From the cell containing the given text, extract its center point as (X, Y) coordinate. 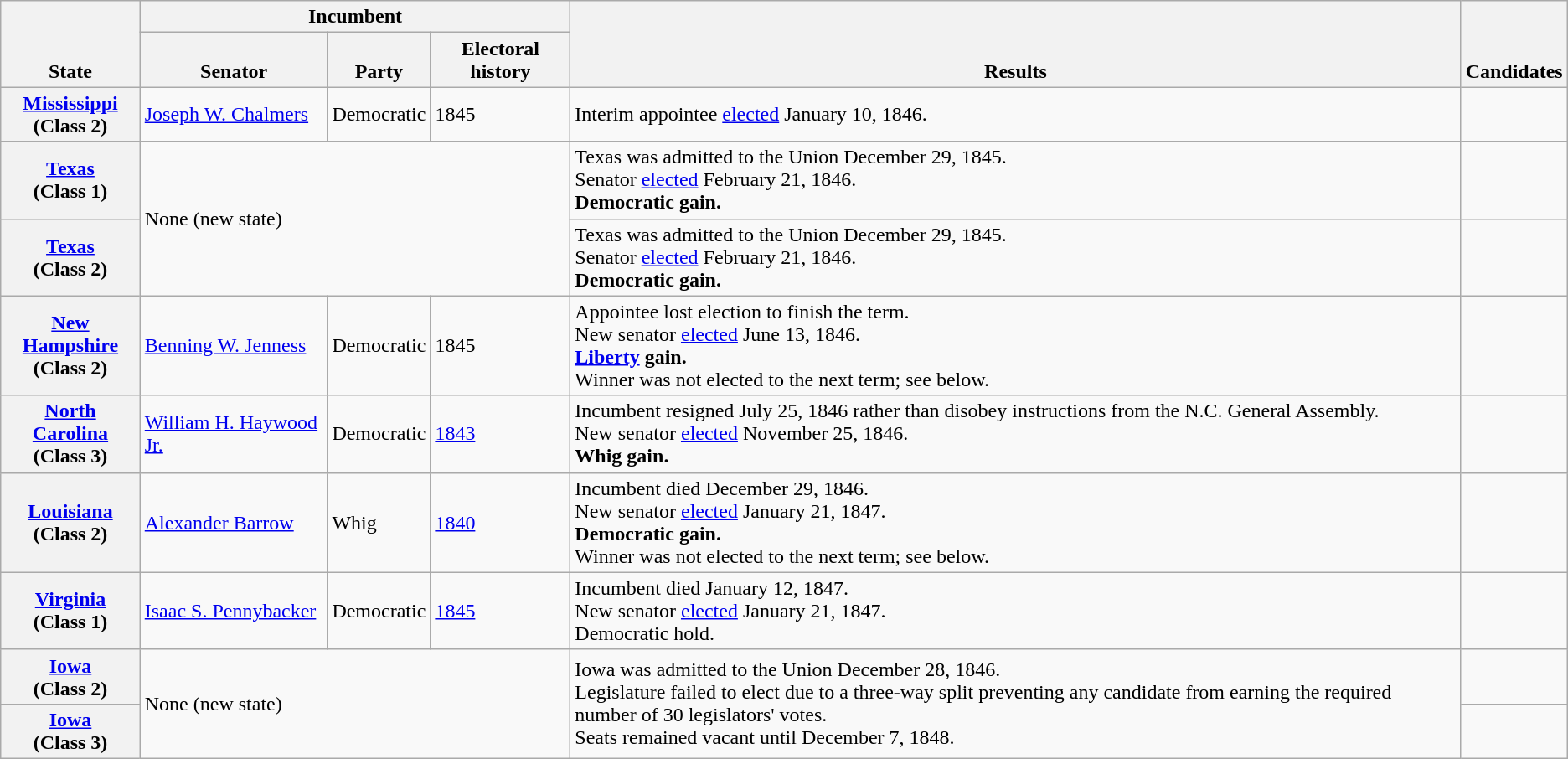
Texas(Class 1) (70, 180)
Virginia(Class 1) (70, 611)
Candidates (1514, 44)
North Carolina(Class 3) (70, 434)
Iowa(Class 2) (70, 677)
Party (379, 60)
Appointee lost election to finish the term.New senator elected June 13, 1846.Liberty gain.Winner was not elected to the next term; see below. (1015, 345)
Benning W. Jenness (234, 345)
William H. Haywood Jr. (234, 434)
Texas(Class 2) (70, 257)
Electoral history (501, 60)
Isaac S. Pennybacker (234, 611)
Incumbent died December 29, 1846.New senator elected January 21, 1847.Democratic gain.Winner was not elected to the next term; see below. (1015, 523)
Mississippi(Class 2) (70, 114)
Alexander Barrow (234, 523)
Joseph W. Chalmers (234, 114)
Incumbent resigned July 25, 1846 rather than disobey instructions from the N.C. General Assembly.New senator elected November 25, 1846.Whig gain. (1015, 434)
Interim appointee elected January 10, 1846. (1015, 114)
Incumbent died January 12, 1847.New senator elected January 21, 1847.Democratic hold. (1015, 611)
State (70, 44)
Results (1015, 44)
Senator (234, 60)
Incumbent (355, 17)
Louisiana(Class 2) (70, 523)
1840 (501, 523)
Iowa(Class 3) (70, 731)
New Hampshire(Class 2) (70, 345)
Whig (379, 523)
1843 (501, 434)
